Find where the given text appears and provide that cell's center as [x, y] coordinate. 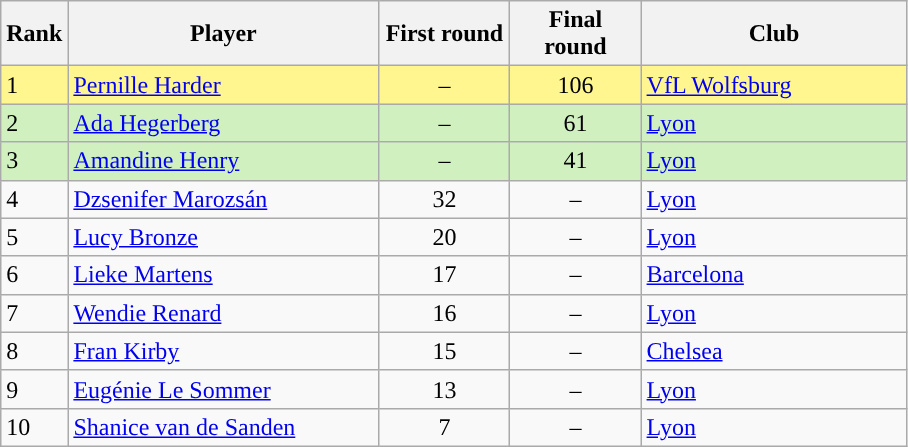
106 [576, 85]
3 [34, 161]
20 [444, 237]
16 [444, 313]
Lieke Martens [224, 275]
Club [774, 34]
Player [224, 34]
Pernille Harder [224, 85]
Barcelona [774, 275]
13 [444, 389]
1 [34, 85]
5 [34, 237]
6 [34, 275]
4 [34, 199]
Amandine Henry [224, 161]
Chelsea [774, 351]
2 [34, 123]
Wendie Renard [224, 313]
VfL Wolfsburg [774, 85]
41 [576, 161]
Fran Kirby [224, 351]
Final round [576, 34]
32 [444, 199]
Ada Hegerberg [224, 123]
Eugénie Le Sommer [224, 389]
Shanice van de Sanden [224, 427]
10 [34, 427]
9 [34, 389]
First round [444, 34]
61 [576, 123]
Lucy Bronze [224, 237]
15 [444, 351]
Dzsenifer Marozsán [224, 199]
17 [444, 275]
Rank [34, 34]
8 [34, 351]
